Detect which cell encompasses the target text, then output its [x, y] center coordinate. 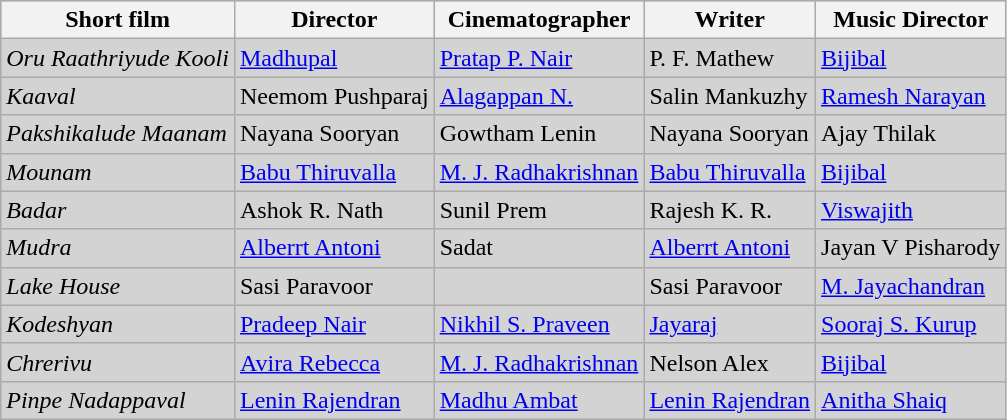
Kaaval [118, 96]
Pakshikalude Maanam [118, 134]
Neemom Pushparaj [334, 96]
Gowtham Lenin [539, 134]
Short film [118, 20]
P. F. Mathew [730, 58]
Pradeep Nair [334, 324]
Anitha Shaiq [911, 400]
Mudra [118, 248]
Nelson Alex [730, 362]
Ajay Thilak [911, 134]
Avira Rebecca [334, 362]
Nikhil S. Praveen [539, 324]
Jayan V Pisharody [911, 248]
Madhu Ambat [539, 400]
Ashok R. Nath [334, 210]
Madhupal [334, 58]
Rajesh K. R. [730, 210]
Cinematographer [539, 20]
M. Jayachandran [911, 286]
Ramesh Narayan [911, 96]
Sooraj S. Kurup [911, 324]
Viswajith [911, 210]
Kodeshyan [118, 324]
Lake House [118, 286]
Director [334, 20]
Salin Mankuzhy [730, 96]
Badar [118, 210]
Oru Raathriyude Kooli [118, 58]
Pratap P. Nair [539, 58]
Pinpe Nadappaval [118, 400]
Sunil Prem [539, 210]
Writer [730, 20]
Mounam [118, 172]
Sadat [539, 248]
Music Director [911, 20]
Chrerivu [118, 362]
Alagappan N. [539, 96]
Jayaraj [730, 324]
